Capture the cell that displays the provided text and extract its (X, Y) central coordinate. 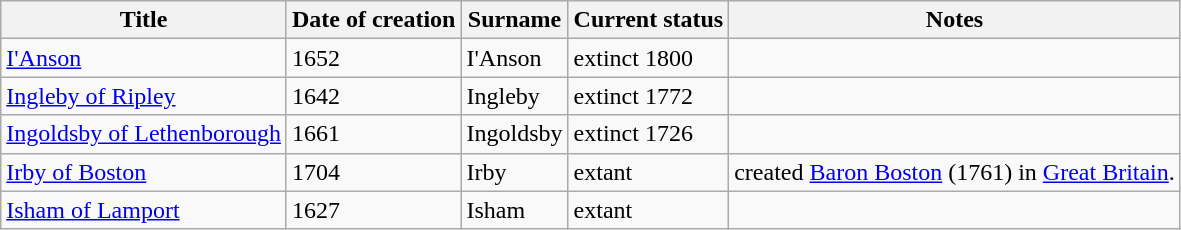
Irby (514, 172)
Surname (514, 20)
1661 (374, 134)
Ingoldsby of Lethenborough (144, 134)
Ingleby (514, 96)
Ingleby of Ripley (144, 96)
1704 (374, 172)
Isham of Lamport (144, 210)
extinct 1772 (648, 96)
extinct 1726 (648, 134)
extinct 1800 (648, 58)
Title (144, 20)
created Baron Boston (1761) in Great Britain. (955, 172)
1642 (374, 96)
1652 (374, 58)
Date of creation (374, 20)
Notes (955, 20)
Irby of Boston (144, 172)
Isham (514, 210)
Current status (648, 20)
Ingoldsby (514, 134)
1627 (374, 210)
